Pinpoint the cell where the given text exists, returning its (X, Y) midpoint coordinate. 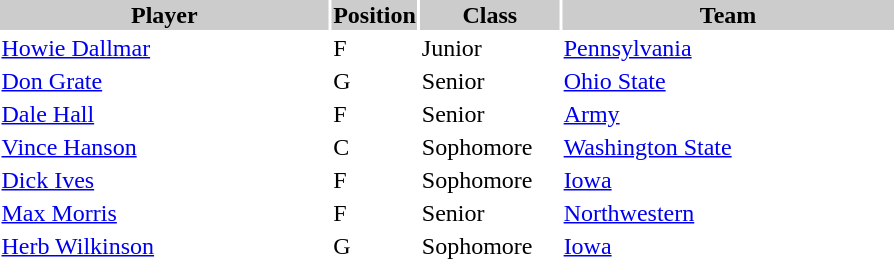
Class (490, 15)
Army (728, 114)
Position (375, 15)
Iowa (728, 180)
Vince Hanson (164, 147)
C (375, 147)
Max Morris (164, 213)
Dick Ives (164, 180)
Don Grate (164, 81)
Howie Dallmar (164, 48)
Ohio State (728, 81)
Junior (490, 48)
Player (164, 15)
Washington State (728, 147)
Dale Hall (164, 114)
Northwestern (728, 213)
G (375, 81)
Team (728, 15)
Pennsylvania (728, 48)
